Scan for the cell matching the given text and deliver its [X, Y] coordinate at center. 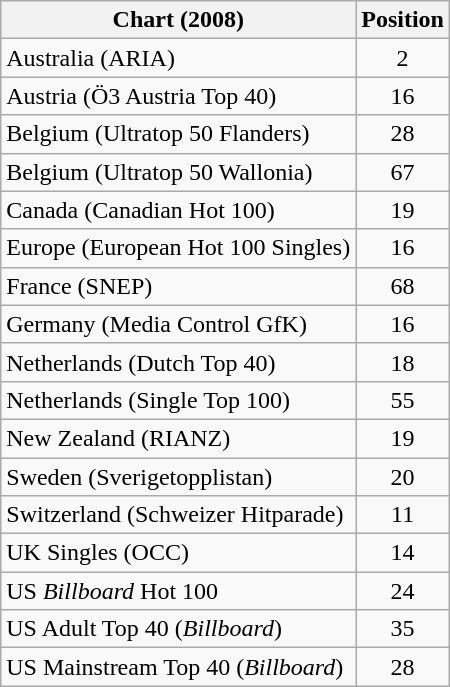
New Zealand (RIANZ) [178, 438]
68 [403, 286]
Netherlands (Single Top 100) [178, 400]
Belgium (Ultratop 50 Flanders) [178, 134]
11 [403, 515]
18 [403, 362]
2 [403, 58]
Position [403, 20]
55 [403, 400]
Canada (Canadian Hot 100) [178, 210]
35 [403, 629]
US Adult Top 40 (Billboard) [178, 629]
Switzerland (Schweizer Hitparade) [178, 515]
UK Singles (OCC) [178, 553]
Chart (2008) [178, 20]
Sweden (Sverigetopplistan) [178, 477]
Austria (Ö3 Austria Top 40) [178, 96]
67 [403, 172]
France (SNEP) [178, 286]
14 [403, 553]
Netherlands (Dutch Top 40) [178, 362]
Germany (Media Control GfK) [178, 324]
US Billboard Hot 100 [178, 591]
Europe (European Hot 100 Singles) [178, 248]
Belgium (Ultratop 50 Wallonia) [178, 172]
US Mainstream Top 40 (Billboard) [178, 667]
24 [403, 591]
Australia (ARIA) [178, 58]
20 [403, 477]
